Determine the (x, y) coordinate at the center of the cell enclosing the given text.  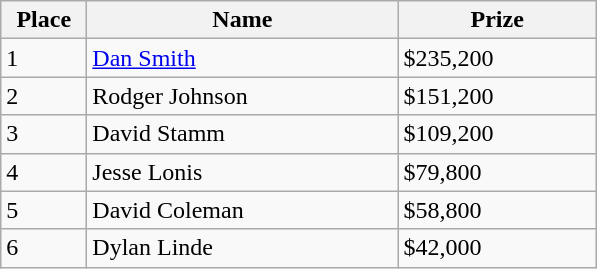
Dylan Linde (242, 248)
$58,800 (498, 210)
4 (44, 172)
$109,200 (498, 134)
3 (44, 134)
$42,000 (498, 248)
6 (44, 248)
$79,800 (498, 172)
$235,200 (498, 58)
David Stamm (242, 134)
5 (44, 210)
Dan Smith (242, 58)
2 (44, 96)
Jesse Lonis (242, 172)
Rodger Johnson (242, 96)
Place (44, 20)
$151,200 (498, 96)
1 (44, 58)
Name (242, 20)
David Coleman (242, 210)
Prize (498, 20)
